Scan for the cell matching the given text and deliver its [x, y] coordinate at center. 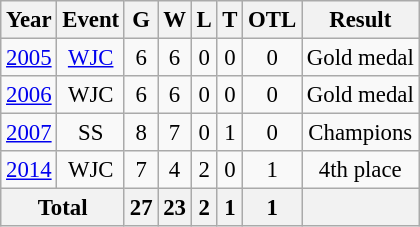
2005 [29, 58]
2014 [29, 170]
G [140, 20]
SS [91, 133]
Champions [361, 133]
4 [174, 170]
23 [174, 208]
W [174, 20]
Total [63, 208]
8 [140, 133]
T [230, 20]
27 [140, 208]
L [204, 20]
Event [91, 20]
2006 [29, 95]
Result [361, 20]
OTL [272, 20]
4th place [361, 170]
2007 [29, 133]
Year [29, 20]
